Return the (x, y) coordinate for the center point of the cell that contains the specified text.  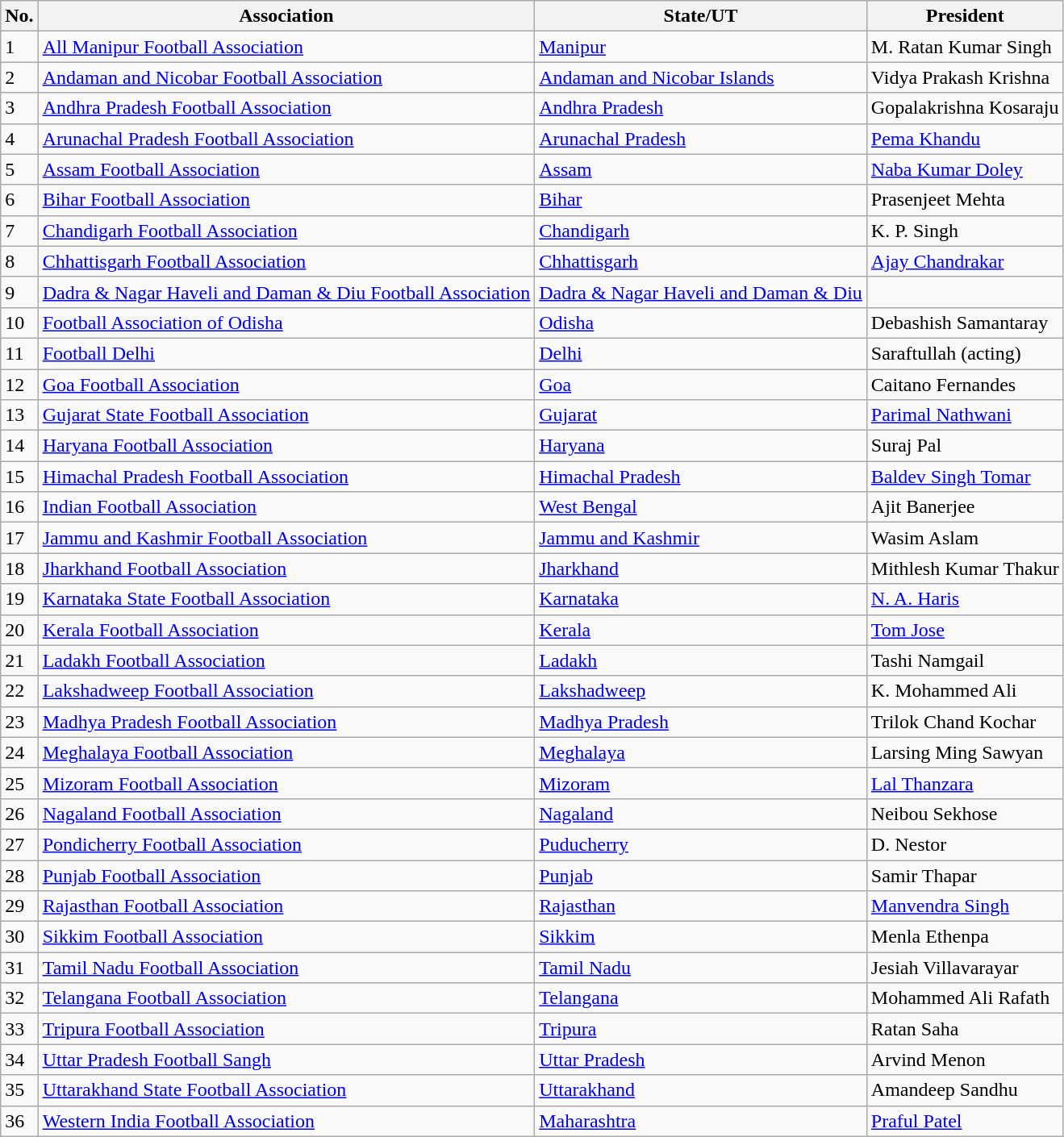
Bihar Football Association (286, 200)
Chandigarh Football Association (286, 231)
M. Ratan Kumar Singh (965, 47)
11 (19, 353)
Neibou Sekhose (965, 814)
5 (19, 169)
12 (19, 385)
Ajay Chandrakar (965, 261)
K. P. Singh (965, 231)
Samir Thapar (965, 875)
Puducherry (701, 844)
Parimal Nathwani (965, 415)
Telangana (701, 998)
34 (19, 1060)
Mizoram (701, 783)
13 (19, 415)
24 (19, 752)
Telangana Football Association (286, 998)
2 (19, 77)
No. (19, 16)
28 (19, 875)
20 (19, 630)
Dadra & Nagar Haveli and Daman & Diu Football Association (286, 292)
Meghalaya (701, 752)
Gujarat State Football Association (286, 415)
K. Mohammed Ali (965, 691)
Amandeep Sandhu (965, 1090)
Chandigarh (701, 231)
Goa (701, 385)
7 (19, 231)
Naba Kumar Doley (965, 169)
Rajasthan (701, 906)
Himachal Pradesh Football Association (286, 477)
West Bengal (701, 507)
Andaman and Nicobar Football Association (286, 77)
Uttar Pradesh Football Sangh (286, 1060)
State/UT (701, 16)
Praful Patel (965, 1121)
Chhattisgarh Football Association (286, 261)
President (965, 16)
25 (19, 783)
1 (19, 47)
35 (19, 1090)
Football Association of Odisha (286, 323)
D. Nestor (965, 844)
Saraftullah (acting) (965, 353)
31 (19, 968)
32 (19, 998)
Mizoram Football Association (286, 783)
Uttarakhand (701, 1090)
Nagaland (701, 814)
23 (19, 722)
Prasenjeet Mehta (965, 200)
Tamil Nadu Football Association (286, 968)
Western India Football Association (286, 1121)
29 (19, 906)
4 (19, 139)
8 (19, 261)
Sikkim Football Association (286, 937)
Haryana Football Association (286, 446)
Arunachal Pradesh (701, 139)
Andhra Pradesh (701, 108)
Himachal Pradesh (701, 477)
Rajasthan Football Association (286, 906)
Trilok Chand Kochar (965, 722)
Pondicherry Football Association (286, 844)
Karnataka (701, 599)
Goa Football Association (286, 385)
19 (19, 599)
Tripura Football Association (286, 1029)
Punjab Football Association (286, 875)
10 (19, 323)
Vidya Prakash Krishna (965, 77)
22 (19, 691)
Lal Thanzara (965, 783)
30 (19, 937)
Bihar (701, 200)
Manipur (701, 47)
Assam (701, 169)
Ratan Saha (965, 1029)
Pema Khandu (965, 139)
Football Delhi (286, 353)
Association (286, 16)
15 (19, 477)
Ladakh Football Association (286, 660)
Tashi Namgail (965, 660)
Assam Football Association (286, 169)
Tripura (701, 1029)
Kerala Football Association (286, 630)
Mithlesh Kumar Thakur (965, 568)
9 (19, 292)
Odisha (701, 323)
Karnataka State Football Association (286, 599)
26 (19, 814)
Manvendra Singh (965, 906)
N. A. Haris (965, 599)
17 (19, 538)
Lakshadweep (701, 691)
Jammu and Kashmir Football Association (286, 538)
21 (19, 660)
Gopalakrishna Kosaraju (965, 108)
Tom Jose (965, 630)
Madhya Pradesh Football Association (286, 722)
All Manipur Football Association (286, 47)
27 (19, 844)
16 (19, 507)
36 (19, 1121)
Caitano Fernandes (965, 385)
Chhattisgarh (701, 261)
Andhra Pradesh Football Association (286, 108)
33 (19, 1029)
Lakshadweep Football Association (286, 691)
Uttar Pradesh (701, 1060)
Madhya Pradesh (701, 722)
Wasim Aslam (965, 538)
Tamil Nadu (701, 968)
Maharashtra (701, 1121)
Arvind Menon (965, 1060)
18 (19, 568)
Uttarakhand State Football Association (286, 1090)
Indian Football Association (286, 507)
Jammu and Kashmir (701, 538)
Suraj Pal (965, 446)
Delhi (701, 353)
Gujarat (701, 415)
Baldev Singh Tomar (965, 477)
Ladakh (701, 660)
Jesiah Villavarayar (965, 968)
Mohammed Ali Rafath (965, 998)
Andaman and Nicobar Islands (701, 77)
6 (19, 200)
Menla Ethenpa (965, 937)
Meghalaya Football Association (286, 752)
Larsing Ming Sawyan (965, 752)
Jharkhand (701, 568)
Jharkhand Football Association (286, 568)
Haryana (701, 446)
14 (19, 446)
Sikkim (701, 937)
Kerala (701, 630)
Ajit Banerjee (965, 507)
Dadra & Nagar Haveli and Daman & Diu (701, 292)
3 (19, 108)
Nagaland Football Association (286, 814)
Arunachal Pradesh Football Association (286, 139)
Punjab (701, 875)
Debashish Samantaray (965, 323)
